Detect which cell encompasses the target text, then output its [X, Y] center coordinate. 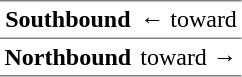
toward → [189, 57]
← toward [189, 20]
Northbound [68, 57]
Southbound [68, 20]
